For the text-containing cell, return its midpoint in (x, y) coordinate format. 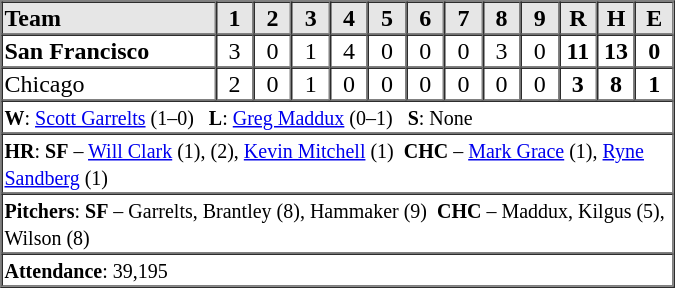
6 (425, 18)
E (654, 18)
7 (463, 18)
5 (387, 18)
13 (616, 50)
11 (578, 50)
Chicago (109, 84)
Pitchers: SF – Garrelts, Brantley (8), Hammaker (9) CHC – Maddux, Kilgus (5), Wilson (8) (338, 224)
H (616, 18)
Team (109, 18)
9 (540, 18)
HR: SF – Will Clark (1), (2), Kevin Mitchell (1) CHC – Mark Grace (1), Ryne Sandberg (1) (338, 164)
W: Scott Garrelts (1–0) L: Greg Maddux (0–1) S: None (338, 116)
San Francisco (109, 50)
R (578, 18)
Attendance: 39,195 (338, 270)
